Scan for the cell matching the given text and deliver its [x, y] coordinate at center. 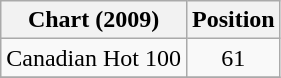
Chart (2009) [94, 20]
61 [233, 58]
Canadian Hot 100 [94, 58]
Position [233, 20]
